For the text-containing cell, return its midpoint in (X, Y) coordinate format. 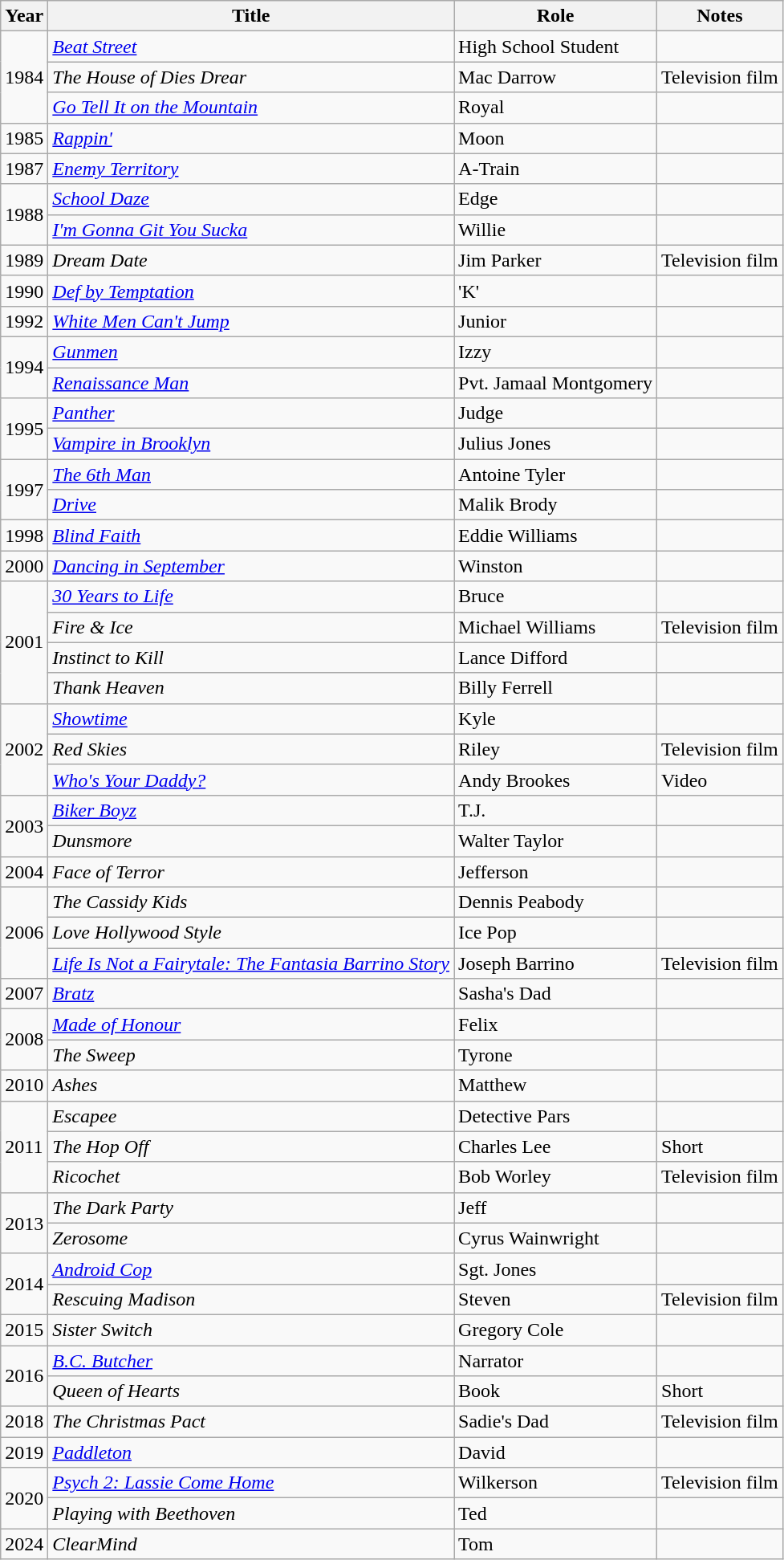
Cyrus Wainwright (555, 1238)
Sasha's Dad (555, 994)
Year (24, 16)
Bob Worley (555, 1177)
Bratz (251, 994)
Bruce (555, 597)
Beat Street (251, 47)
Matthew (555, 1085)
2019 (24, 1452)
Who's Your Daddy? (251, 780)
Riley (555, 749)
2003 (24, 825)
2010 (24, 1085)
Jefferson (555, 871)
Gregory Cole (555, 1330)
Sister Switch (251, 1330)
Ice Pop (555, 933)
Notes (721, 16)
2002 (24, 749)
Rescuing Madison (251, 1299)
Instinct to Kill (251, 658)
Malik Brody (555, 505)
Go Tell It on the Mountain (251, 108)
2024 (24, 1544)
Billy Ferrell (555, 688)
Made of Honour (251, 1024)
2006 (24, 933)
Willie (555, 230)
The Dark Party (251, 1208)
Role (555, 16)
Fire & Ice (251, 627)
1998 (24, 536)
Felix (555, 1024)
Pvt. Jamaal Montgomery (555, 383)
The Sweep (251, 1055)
Julius Jones (555, 444)
2014 (24, 1284)
Mac Darrow (555, 77)
Video (721, 780)
Michael Williams (555, 627)
Winston (555, 566)
1987 (24, 169)
2008 (24, 1040)
Book (555, 1391)
Face of Terror (251, 871)
2000 (24, 566)
2018 (24, 1422)
1990 (24, 291)
Playing with Beethoven (251, 1513)
The House of Dies Drear (251, 77)
2004 (24, 871)
1989 (24, 260)
Renaissance Man (251, 383)
Royal (555, 108)
Showtime (251, 719)
Thank Heaven (251, 688)
Andy Brookes (555, 780)
T.J. (555, 810)
Ricochet (251, 1177)
1985 (24, 138)
Kyle (555, 719)
Panther (251, 413)
2007 (24, 994)
B.C. Butcher (251, 1361)
Gunmen (251, 352)
30 Years to Life (251, 597)
Title (251, 16)
Sgt. Jones (555, 1269)
Rappin' (251, 138)
Eddie Williams (555, 536)
Dennis Peabody (555, 902)
A-Train (555, 169)
1997 (24, 490)
Zerosome (251, 1238)
Dancing in September (251, 566)
1988 (24, 214)
Wilkerson (555, 1483)
2015 (24, 1330)
Enemy Territory (251, 169)
Charles Lee (555, 1147)
Drive (251, 505)
Escapee (251, 1116)
Walter Taylor (555, 841)
Detective Pars (555, 1116)
1992 (24, 321)
Dream Date (251, 260)
Paddleton (251, 1452)
Love Hollywood Style (251, 933)
White Men Can't Jump (251, 321)
1995 (24, 429)
Tyrone (555, 1055)
Vampire in Brooklyn (251, 444)
Jeff (555, 1208)
Jim Parker (555, 260)
Junior (555, 321)
Queen of Hearts (251, 1391)
Biker Boyz (251, 810)
Narrator (555, 1361)
Antoine Tyler (555, 475)
Moon (555, 138)
2001 (24, 642)
2011 (24, 1147)
'K' (555, 291)
Ashes (251, 1085)
Red Skies (251, 749)
2016 (24, 1376)
The 6th Man (251, 475)
Life Is Not a Fairytale: The Fantasia Barrino Story (251, 963)
Steven (555, 1299)
The Cassidy Kids (251, 902)
The Christmas Pact (251, 1422)
Joseph Barrino (555, 963)
Android Cop (251, 1269)
2020 (24, 1498)
David (555, 1452)
2013 (24, 1223)
Def by Temptation (251, 291)
High School Student (555, 47)
ClearMind (251, 1544)
Sadie's Dad (555, 1422)
Judge (555, 413)
School Daze (251, 199)
1994 (24, 367)
Dunsmore (251, 841)
Lance Difford (555, 658)
Tom (555, 1544)
Blind Faith (251, 536)
I'm Gonna Git You Sucka (251, 230)
Psych 2: Lassie Come Home (251, 1483)
The Hop Off (251, 1147)
Edge (555, 199)
1984 (24, 77)
Ted (555, 1513)
Izzy (555, 352)
